For the text-containing cell, return its midpoint in (x, y) coordinate format. 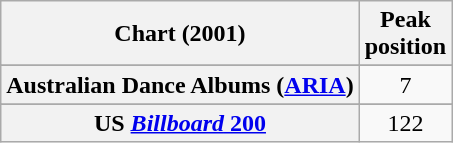
Peakposition (405, 34)
Australian Dance Albums (ARIA) (180, 85)
US Billboard 200 (180, 123)
7 (405, 85)
122 (405, 123)
Chart (2001) (180, 34)
